Capture the cell that displays the provided text and extract its [X, Y] central coordinate. 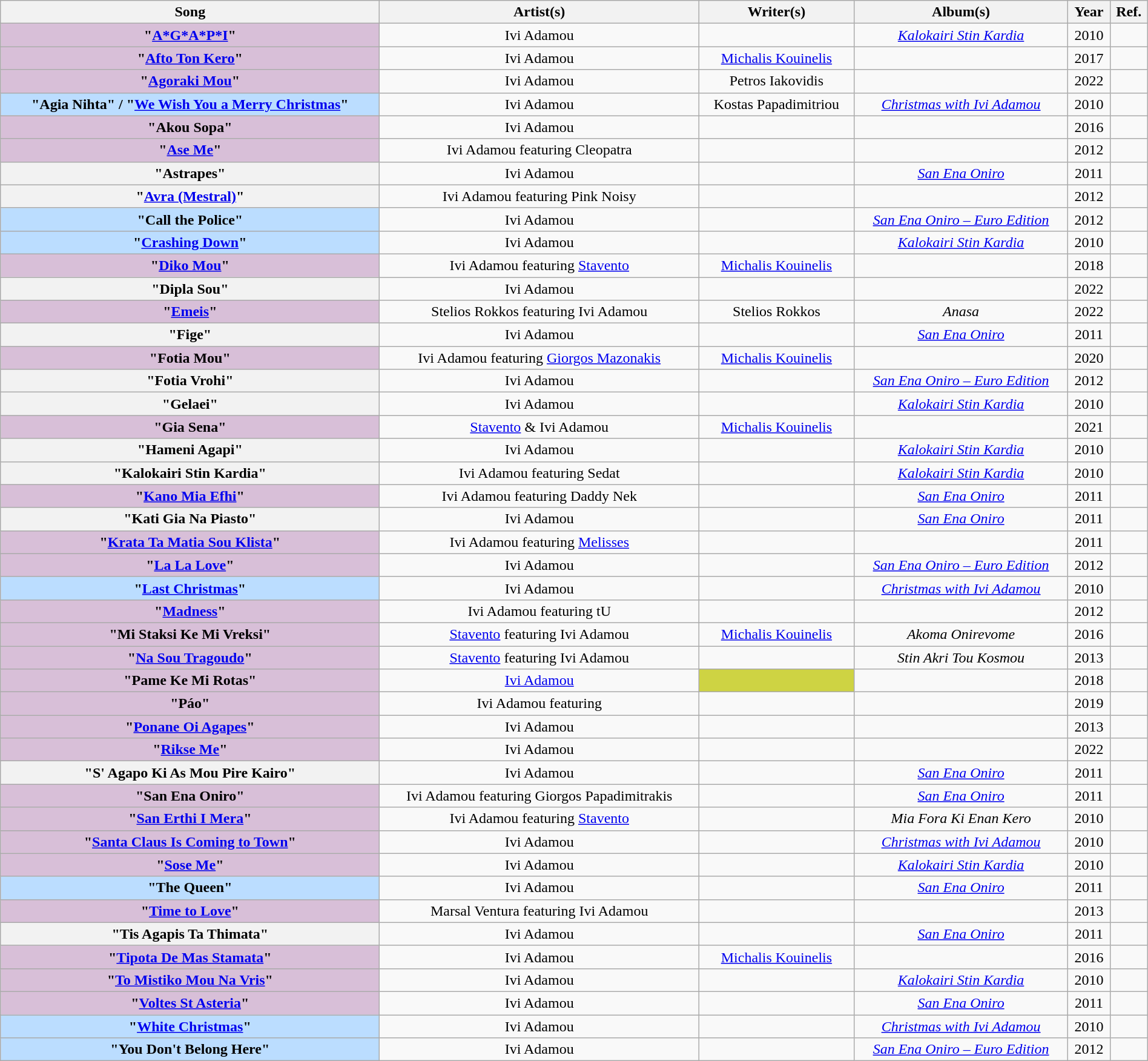
"San Ena Oniro" [190, 796]
"Agoraki Mou" [190, 81]
"Fotia Vrohi" [190, 381]
"Dipla Sou" [190, 289]
Ivi Adamou featuring Daddy Nek [539, 496]
"Pame Ke Mi Rotas" [190, 681]
"Avra (Mestral)" [190, 196]
"Call the Police" [190, 219]
Ivi Adamou featuring Sedat [539, 473]
"Sose Me" [190, 865]
Ivi Adamou featuring Giorgos Papadimitrakis [539, 796]
"Gia Sena" [190, 427]
Ivi Adamou featuring tU [539, 611]
"The Queen" [190, 888]
Stelios Rokkos featuring Ivi Adamou [539, 312]
"Kano Mia Efhi" [190, 496]
Marsal Ventura featuring Ivi Adamou [539, 911]
Ivi Adamou featuring Pink Noisy [539, 196]
"Voltes St Asteria" [190, 1003]
Artist(s) [539, 12]
"Last Christmas" [190, 588]
"Tis Agapis Ta Thimata" [190, 934]
Year [1089, 12]
"Hameni Agapi" [190, 450]
Anasa [961, 312]
2021 [1089, 427]
"Mi Staksi Ke Mi Vreksi" [190, 634]
"You Don't Belong Here" [190, 1049]
"Fige" [190, 335]
Petros Iakovidis [777, 81]
"La La Love" [190, 565]
Stin Akri Tou Kosmou [961, 657]
"Páo" [190, 704]
"Tipota De Mas Stamata" [190, 957]
"Afto Ton Kero" [190, 58]
2019 [1089, 704]
"San Erthi I Mera" [190, 819]
"Emeis" [190, 312]
"To Mistiko Mou Na Vris" [190, 980]
2020 [1089, 358]
"Astrapes" [190, 173]
Ivi Adamou featuring Giorgos Mazonakis [539, 358]
Ivi Adamou featuring Melisses [539, 542]
"Fotia Mou" [190, 358]
2017 [1089, 58]
"Ase Me" [190, 150]
"Na Sou Tragoudo" [190, 657]
"Madness" [190, 611]
Akoma Onirevome [961, 634]
"Ponane Oi Agapes" [190, 727]
"Kati Gia Na Piasto" [190, 519]
Ref. [1129, 12]
Kostas Papadimitriou [777, 104]
Song [190, 12]
"Gelaei" [190, 404]
"White Christmas" [190, 1026]
Stelios Rokkos [777, 312]
Stavento & Ivi Adamou [539, 427]
"Krata Ta Matia Sou Klista" [190, 542]
Ivi Adamou featuring Cleopatra [539, 150]
"Time to Love" [190, 911]
"Rikse Me" [190, 750]
"Diko Mou" [190, 265]
"A*G*A*P*I" [190, 35]
"Santa Claus Is Coming to Town" [190, 842]
"Crashing Down" [190, 242]
Mia Fora Ki Enan Kero [961, 819]
"Kalokairi Stin Kardia" [190, 473]
"S' Agapo Ki As Mou Pire Kairo" [190, 773]
Writer(s) [777, 12]
"Agia Nihta" / "We Wish You a Merry Christmas" [190, 104]
Album(s) [961, 12]
"Akou Sopa" [190, 127]
Ivi Adamou featuring [539, 704]
